Output the (X, Y) coordinate of the center of the cell containing the given text.  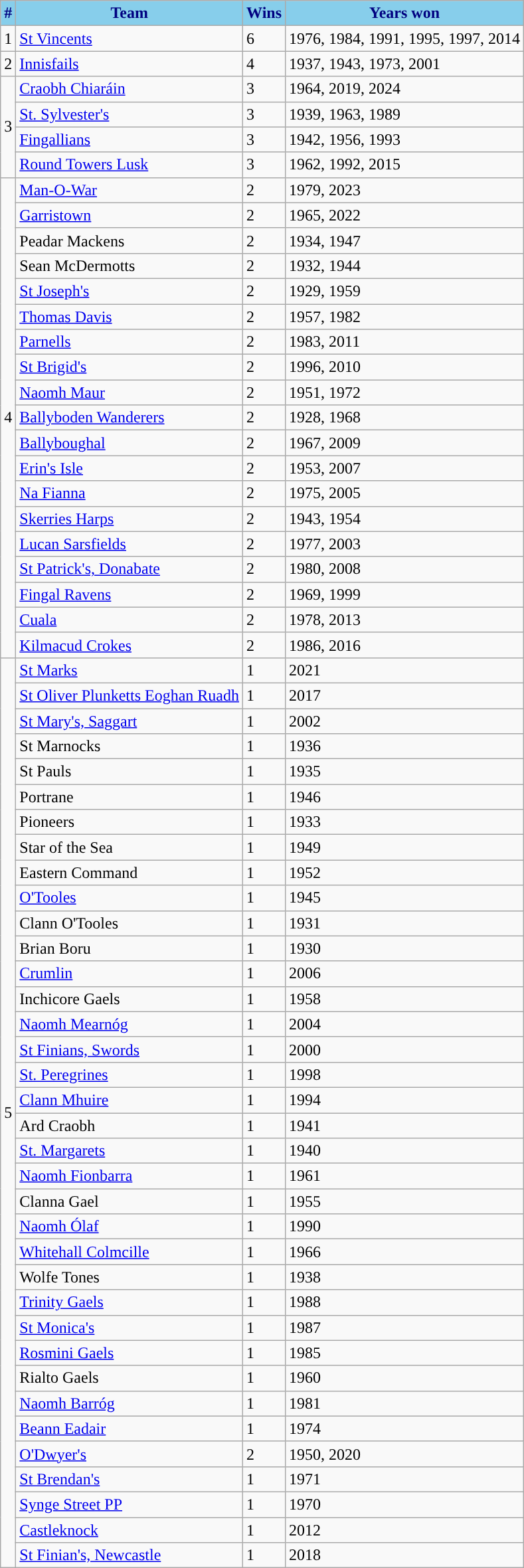
1977, 2003 (405, 544)
1932, 1944 (405, 266)
1949 (405, 847)
Fingallians (130, 139)
St Oliver Plunketts Eoghan Ruadh (130, 695)
St Vincents (130, 39)
1942, 1956, 1993 (405, 139)
1936 (405, 746)
Inchicore Gaels (130, 999)
1958 (405, 999)
Star of the Sea (130, 847)
Parnells (130, 342)
1996, 2010 (405, 367)
Naomh Barróg (130, 1403)
1985 (405, 1353)
1981 (405, 1403)
1951, 1972 (405, 392)
1974 (405, 1429)
1935 (405, 772)
Clanna Gael (130, 1201)
1983, 2011 (405, 342)
Synge Street PP (130, 1504)
1952 (405, 873)
Rosmini Gaels (130, 1353)
Naomh Fionbarra (130, 1176)
Crumlin (130, 974)
St Mary's, Saggart (130, 721)
1998 (405, 1075)
Skerries Harps (130, 519)
1994 (405, 1100)
1960 (405, 1378)
1987 (405, 1328)
Years won (405, 13)
1971 (405, 1479)
Round Towers Lusk (130, 165)
2002 (405, 721)
Rialto Gaels (130, 1378)
1938 (405, 1277)
1957, 1982 (405, 317)
1940 (405, 1151)
Sean McDermotts (130, 266)
1979, 2023 (405, 190)
Ard Craobh (130, 1126)
1969, 1999 (405, 594)
2017 (405, 695)
Na Fianna (130, 493)
St Monica's (130, 1328)
1941 (405, 1126)
1961 (405, 1176)
Craobh Chiaráin (130, 89)
1986, 2016 (405, 645)
St Brigid's (130, 367)
St. Sylvester's (130, 114)
Clann O'Tooles (130, 923)
Pioneers (130, 822)
5 (8, 1112)
St Marnocks (130, 746)
1929, 1959 (405, 291)
Clann Mhuire (130, 1100)
St Patrick's, Donabate (130, 569)
Beann Eadair (130, 1429)
# (8, 13)
St Brendan's (130, 1479)
1964, 2019, 2024 (405, 89)
Cuala (130, 620)
1946 (405, 797)
2004 (405, 1024)
1953, 2007 (405, 468)
Wolfe Tones (130, 1277)
St Finians, Swords (130, 1049)
1980, 2008 (405, 569)
1955 (405, 1201)
Ballyboughal (130, 443)
1990 (405, 1227)
1928, 1968 (405, 418)
Lucan Sarsfields (130, 544)
St Joseph's (130, 291)
1939, 1963, 1989 (405, 114)
Thomas Davis (130, 317)
1988 (405, 1302)
Garristown (130, 215)
1950, 2020 (405, 1454)
1943, 1954 (405, 519)
Man-O-War (130, 190)
Innisfails (130, 64)
Eastern Command (130, 873)
1965, 2022 (405, 215)
Erin's Isle (130, 468)
Kilmacud Crokes (130, 645)
2012 (405, 1529)
1966 (405, 1252)
Peadar Mackens (130, 240)
St Finian's, Newcastle (130, 1555)
Trinity Gaels (130, 1302)
St. Margarets (130, 1151)
1975, 2005 (405, 493)
1930 (405, 948)
Portrane (130, 797)
Ballyboden Wanderers (130, 418)
St Marks (130, 670)
1970 (405, 1504)
1934, 1947 (405, 240)
Team (130, 13)
Naomh Maur (130, 392)
2021 (405, 670)
1937, 1943, 1973, 2001 (405, 64)
2000 (405, 1049)
Naomh Mearnóg (130, 1024)
1962, 1992, 2015 (405, 165)
2006 (405, 974)
St Pauls (130, 772)
1933 (405, 822)
Castleknock (130, 1529)
Fingal Ravens (130, 594)
1945 (405, 898)
Whitehall Colmcille (130, 1252)
1978, 2013 (405, 620)
O'Dwyer's (130, 1454)
1967, 2009 (405, 443)
Wins (264, 13)
1976, 1984, 1991, 1995, 1997, 2014 (405, 39)
O'Tooles (130, 898)
1931 (405, 923)
Brian Boru (130, 948)
2018 (405, 1555)
Naomh Ólaf (130, 1227)
St. Peregrines (130, 1075)
6 (264, 39)
